Provide the (X, Y) coordinate of the cell's center where the given text is located.  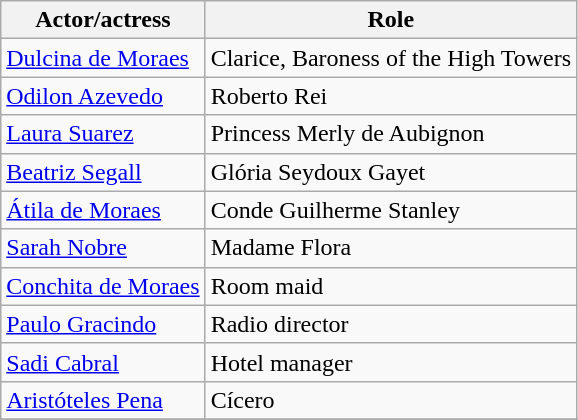
Hotel manager (391, 362)
Conde Guilherme Stanley (391, 210)
Madame Flora (391, 248)
Room maid (391, 286)
Átila de Moraes (103, 210)
Actor/actress (103, 20)
Paulo Gracindo (103, 324)
Cícero (391, 400)
Odilon Azevedo (103, 96)
Aristóteles Pena (103, 400)
Princess Merly de Aubignon (391, 134)
Clarice, Baroness of the High Towers (391, 58)
Role (391, 20)
Beatriz Segall (103, 172)
Dulcina de Moraes (103, 58)
Conchita de Moraes (103, 286)
Sadi Cabral (103, 362)
Glória Seydoux Gayet (391, 172)
Sarah Nobre (103, 248)
Roberto Rei (391, 96)
Radio director (391, 324)
Laura Suarez (103, 134)
